Locate the cell with the specified text and output its (X, Y) center coordinate. 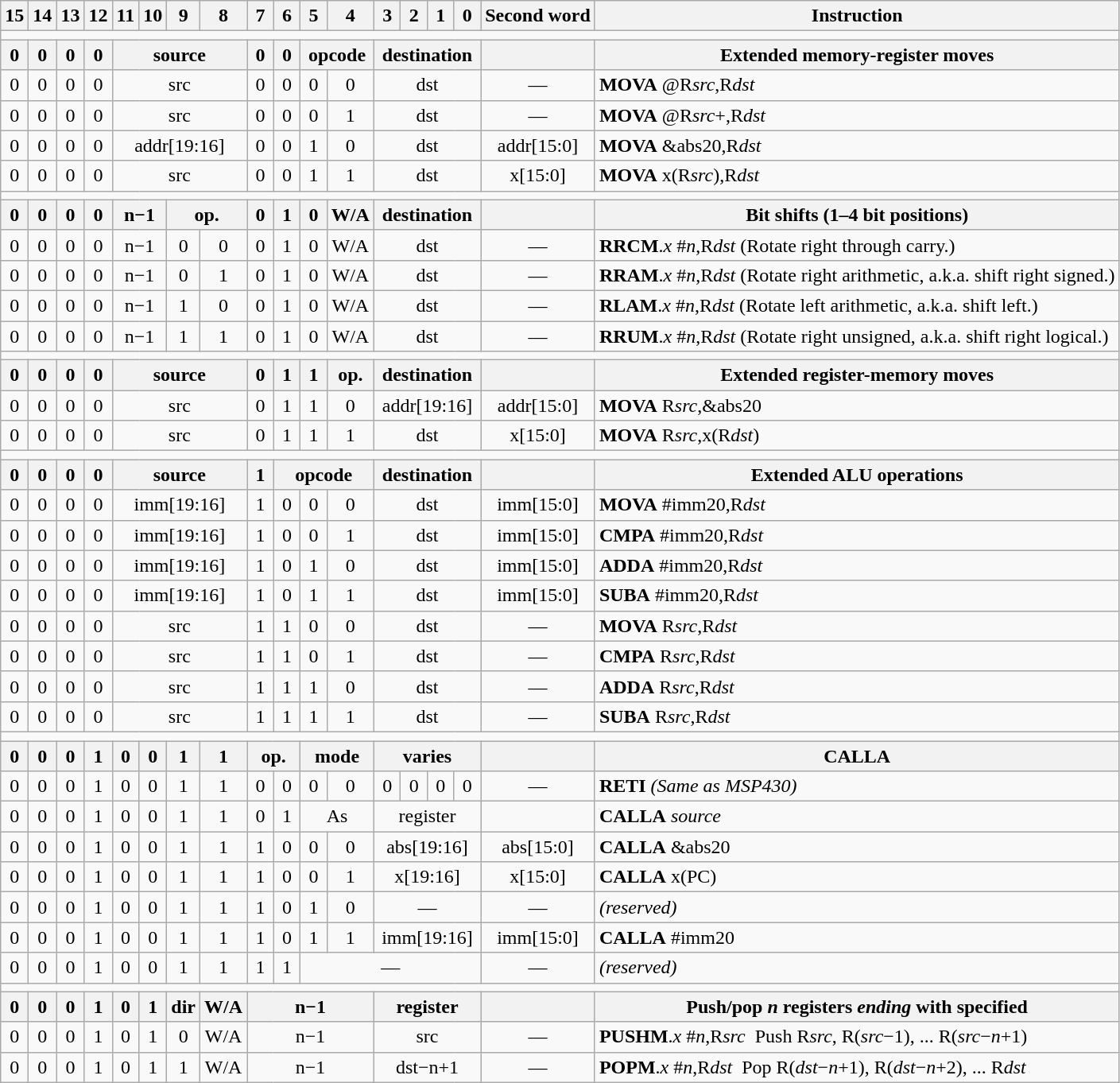
13 (70, 16)
Second word (538, 16)
varies (427, 756)
dir (184, 1007)
abs[15:0] (538, 847)
MOVA Rsrc,&abs20 (857, 406)
Extended register-memory moves (857, 375)
CMPA Rsrc,Rdst (857, 656)
CALLA &abs20 (857, 847)
CALLA (857, 756)
Extended memory-register moves (857, 55)
6 (287, 16)
As (337, 817)
9 (184, 16)
dst−n+1 (427, 1067)
2 (414, 16)
PUSHM.x #n,Rsrc Push Rsrc, R(src−1), ... R(src−n+1) (857, 1037)
RETI (Same as MSP430) (857, 786)
RRCM.x #n,Rdst (Rotate right through carry.) (857, 245)
8 (224, 16)
MOVA Rsrc,Rdst (857, 626)
Bit shifts (1–4 bit positions) (857, 215)
Extended ALU operations (857, 475)
MOVA x(Rsrc),Rdst (857, 176)
RRUM.x #n,Rdst (Rotate right unsigned, a.k.a. shift right logical.) (857, 336)
RLAM.x #n,Rdst (Rotate left arithmetic, a.k.a. shift left.) (857, 305)
SUBA Rsrc,Rdst (857, 716)
CMPA #imm20,Rdst (857, 535)
4 (350, 16)
MOVA Rsrc,x(Rdst) (857, 436)
POPM.x #n,Rdst Pop R(dst−n+1), R(dst−n+2), ... Rdst (857, 1067)
ADDA #imm20,Rdst (857, 565)
15 (14, 16)
MOVA &abs20,Rdst (857, 146)
RRAM.x #n,Rdst (Rotate right arithmetic, a.k.a. shift right signed.) (857, 275)
MOVA @Rsrc+,Rdst (857, 115)
Instruction (857, 16)
Push/pop n registers ending with specified (857, 1007)
11 (126, 16)
mode (337, 756)
10 (153, 16)
7 (261, 16)
CALLA x(PC) (857, 877)
5 (314, 16)
ADDA Rsrc,Rdst (857, 686)
MOVA @Rsrc,Rdst (857, 85)
SUBA #imm20,Rdst (857, 596)
abs[19:16] (427, 847)
3 (387, 16)
14 (43, 16)
CALLA source (857, 817)
12 (99, 16)
CALLA #imm20 (857, 937)
MOVA #imm20,Rdst (857, 505)
x[19:16] (427, 877)
